Output the (X, Y) coordinate of the center of the cell containing the given text.  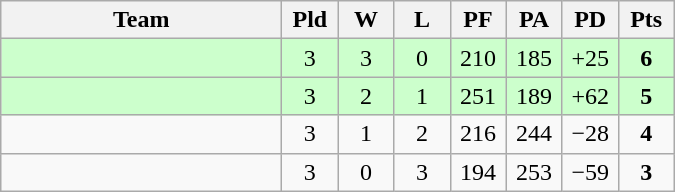
−28 (590, 134)
−59 (590, 172)
+25 (590, 58)
+62 (590, 96)
PD (590, 20)
216 (478, 134)
PA (534, 20)
194 (478, 172)
4 (646, 134)
Team (142, 20)
6 (646, 58)
251 (478, 96)
W (366, 20)
Pld (310, 20)
Pts (646, 20)
244 (534, 134)
L (422, 20)
PF (478, 20)
189 (534, 96)
210 (478, 58)
185 (534, 58)
253 (534, 172)
5 (646, 96)
